Extract the [x, y] coordinate from the center of the cell holding the provided text.  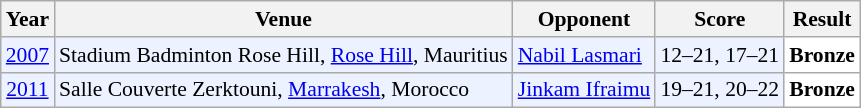
Year [28, 19]
Jinkam Ifraimu [584, 90]
Opponent [584, 19]
Score [720, 19]
Nabil Lasmari [584, 55]
2011 [28, 90]
Result [822, 19]
2007 [28, 55]
Stadium Badminton Rose Hill, Rose Hill, Mauritius [284, 55]
Salle Couverte Zerktouni, Marrakesh, Morocco [284, 90]
Venue [284, 19]
12–21, 17–21 [720, 55]
19–21, 20–22 [720, 90]
